Return [X, Y] of the center of cell containing provided text 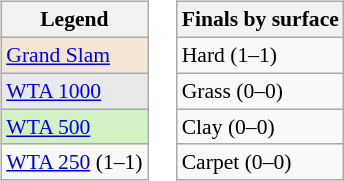
Hard (1–1) [260, 55]
Grand Slam [74, 55]
WTA 250 (1–1) [74, 162]
WTA 500 [74, 127]
Grass (0–0) [260, 91]
WTA 1000 [74, 91]
Finals by surface [260, 20]
Carpet (0–0) [260, 162]
Clay (0–0) [260, 127]
Legend [74, 20]
